Return the [X, Y] coordinate for the center point of the cell that contains the specified text.  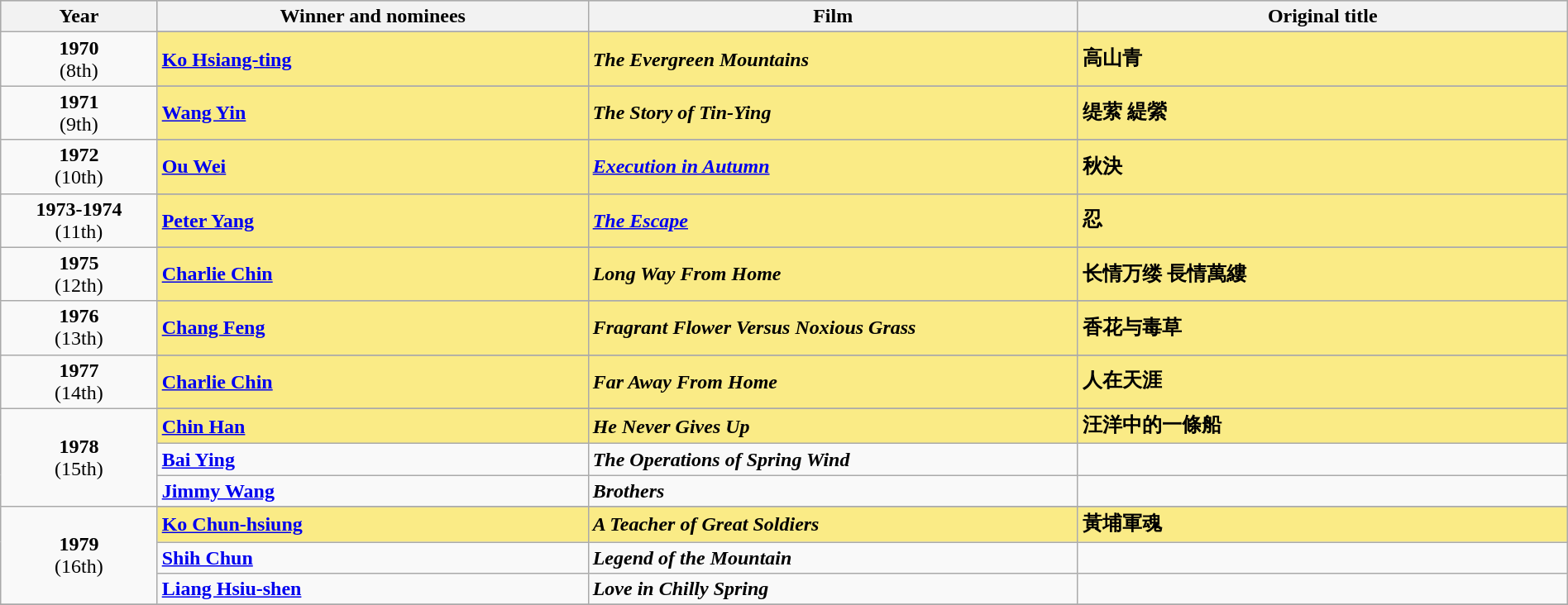
忍 [1322, 220]
Wang Yin [372, 112]
Jimmy Wang [372, 491]
高山青 [1322, 60]
Ko Hsiang-ting [372, 60]
Ou Wei [372, 167]
He Never Gives Up [833, 426]
黃埔軍魂 [1322, 524]
Long Way From Home [833, 274]
Chang Feng [372, 327]
长情万缕 長情萬縷 [1322, 274]
Love in Chilly Spring [833, 589]
1973-1974(11th) [79, 220]
The Evergreen Mountains [833, 60]
A Teacher of Great Soldiers [833, 524]
The Operations of Spring Wind [833, 460]
1971(9th) [79, 112]
Far Away From Home [833, 382]
Winner and nominees [372, 17]
Chin Han [372, 426]
1972(10th) [79, 167]
Film [833, 17]
缇萦 緹縈 [1322, 112]
The Escape [833, 220]
Brothers [833, 491]
Bai Ying [372, 460]
1975(12th) [79, 274]
Year [79, 17]
1978(15th) [79, 458]
Execution in Autumn [833, 167]
1977(14th) [79, 382]
香花与毒草 [1322, 327]
The Story of Tin-Ying [833, 112]
Shih Chun [372, 558]
Legend of the Mountain [833, 558]
Fragrant Flower Versus Noxious Grass [833, 327]
汪洋中的一條船 [1322, 426]
Original title [1322, 17]
1970(8th) [79, 60]
Ko Chun-hsiung [372, 524]
人在天涯 [1322, 382]
1979(16th) [79, 555]
Liang Hsiu-shen [372, 589]
Peter Yang [372, 220]
秋決 [1322, 167]
1976(13th) [79, 327]
